Find where the given text appears and provide that cell's center as [X, Y] coordinate. 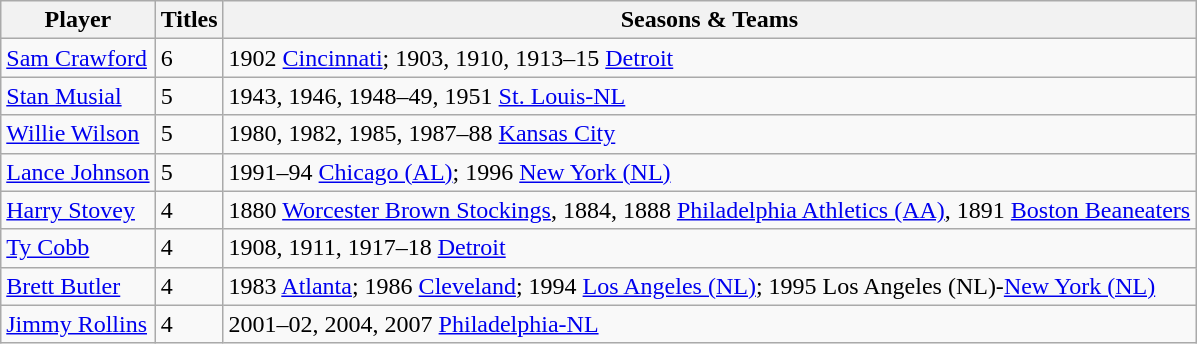
6 [189, 58]
Sam Crawford [78, 58]
Stan Musial [78, 96]
Willie Wilson [78, 134]
Jimmy Rollins [78, 324]
1908, 1911, 1917–18 Detroit [710, 248]
Lance Johnson [78, 172]
1880 Worcester Brown Stockings, 1884, 1888 Philadelphia Athletics (AA), 1891 Boston Beaneaters [710, 210]
Brett Butler [78, 286]
Titles [189, 20]
1983 Atlanta; 1986 Cleveland; 1994 Los Angeles (NL); 1995 Los Angeles (NL)-New York (NL) [710, 286]
Ty Cobb [78, 248]
1943, 1946, 1948–49, 1951 St. Louis-NL [710, 96]
Seasons & Teams [710, 20]
1902 Cincinnati; 1903, 1910, 1913–15 Detroit [710, 58]
Player [78, 20]
1991–94 Chicago (AL); 1996 New York (NL) [710, 172]
2001–02, 2004, 2007 Philadelphia-NL [710, 324]
Harry Stovey [78, 210]
1980, 1982, 1985, 1987–88 Kansas City [710, 134]
